Locate the cell with the specified text and output its (X, Y) center coordinate. 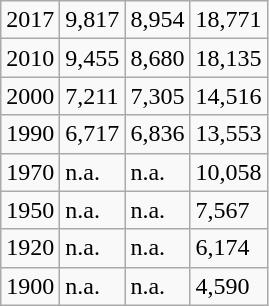
1920 (30, 248)
1970 (30, 172)
18,771 (228, 20)
14,516 (228, 96)
2010 (30, 58)
1990 (30, 134)
4,590 (228, 286)
6,174 (228, 248)
1900 (30, 286)
9,455 (92, 58)
6,717 (92, 134)
18,135 (228, 58)
7,305 (158, 96)
7,567 (228, 210)
6,836 (158, 134)
13,553 (228, 134)
8,954 (158, 20)
7,211 (92, 96)
8,680 (158, 58)
1950 (30, 210)
2000 (30, 96)
2017 (30, 20)
9,817 (92, 20)
10,058 (228, 172)
